Provide the (x, y) coordinate of the cell's center where the given text is located.  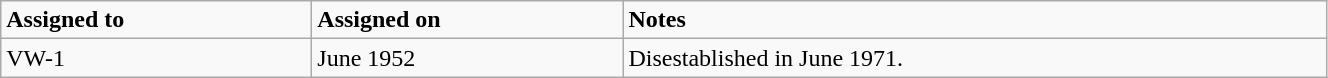
Disestablished in June 1971. (975, 58)
Assigned to (156, 20)
Notes (975, 20)
Assigned on (468, 20)
VW-1 (156, 58)
June 1952 (468, 58)
